Provide the [X, Y] coordinate of the cell's center where the given text is located.  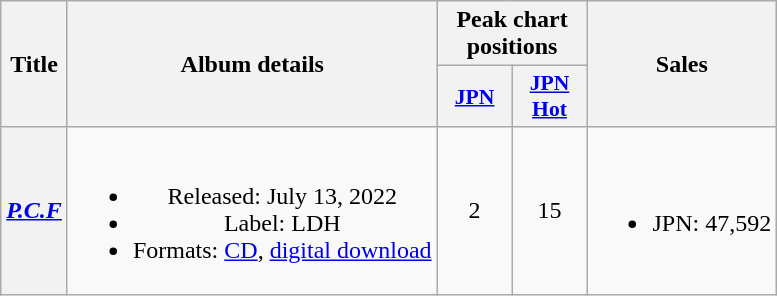
Title [34, 64]
JPN: 47,592 [682, 210]
15 [550, 210]
Peak chart positions [512, 34]
Album details [252, 64]
2 [474, 210]
Sales [682, 64]
JPN [474, 96]
JPNHot [550, 96]
Released: July 13, 2022Label: LDHFormats: CD, digital download [252, 210]
P.C.F [34, 210]
